Capture the cell that displays the provided text and extract its [X, Y] central coordinate. 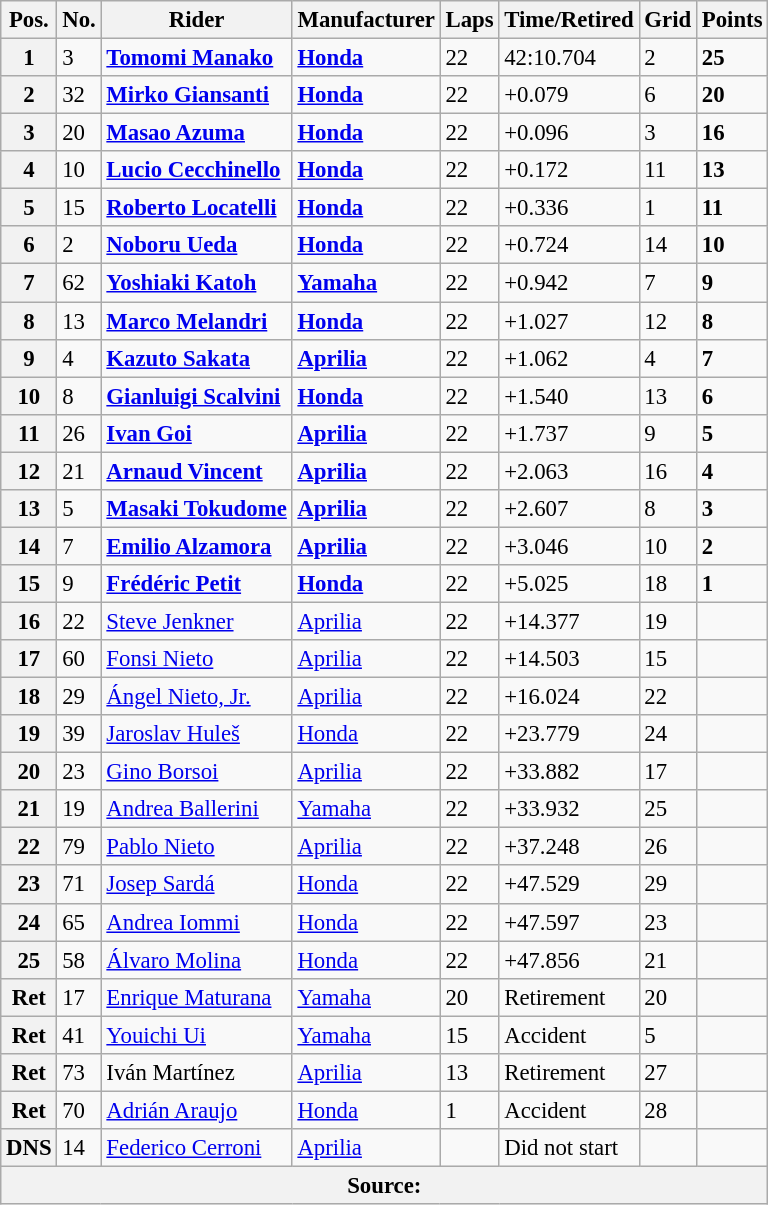
+0.079 [569, 95]
DNS [29, 1148]
+3.046 [569, 546]
+47.856 [569, 960]
+2.063 [569, 471]
Tomomi Manako [196, 58]
Steve Jenkner [196, 621]
Time/Retired [569, 20]
28 [668, 1110]
32 [79, 95]
+0.172 [569, 170]
+33.932 [569, 809]
+0.942 [569, 283]
+0.096 [569, 133]
+23.779 [569, 734]
27 [668, 1073]
+47.529 [569, 885]
Points [732, 20]
Mirko Giansanti [196, 95]
+16.024 [569, 697]
65 [79, 922]
Frédéric Petit [196, 584]
Federico Cerroni [196, 1148]
Noboru Ueda [196, 245]
Laps [470, 20]
Did not start [569, 1148]
+1.540 [569, 396]
Emilio Alzamora [196, 546]
Roberto Locatelli [196, 208]
Álvaro Molina [196, 960]
Jaroslav Huleš [196, 734]
+5.025 [569, 584]
Adrián Araujo [196, 1110]
+14.503 [569, 659]
70 [79, 1110]
79 [79, 847]
+0.336 [569, 208]
Fonsi Nieto [196, 659]
+2.607 [569, 509]
+0.724 [569, 245]
Rider [196, 20]
Pos. [29, 20]
Yoshiaki Katoh [196, 283]
Grid [668, 20]
Josep Sardá [196, 885]
+1.027 [569, 321]
Lucio Cecchinello [196, 170]
Ángel Nieto, Jr. [196, 697]
39 [79, 734]
Gino Borsoi [196, 772]
41 [79, 1035]
Iván Martínez [196, 1073]
73 [79, 1073]
Youichi Ui [196, 1035]
Gianluigi Scalvini [196, 396]
+33.882 [569, 772]
62 [79, 283]
+14.377 [569, 621]
71 [79, 885]
Kazuto Sakata [196, 358]
Manufacturer [366, 20]
+1.737 [569, 433]
+37.248 [569, 847]
Enrique Maturana [196, 997]
Arnaud Vincent [196, 471]
Andrea Ballerini [196, 809]
No. [79, 20]
Pablo Nieto [196, 847]
+1.062 [569, 358]
58 [79, 960]
+47.597 [569, 922]
Ivan Goi [196, 433]
Andrea Iommi [196, 922]
Masaki Tokudome [196, 509]
42:10.704 [569, 58]
Marco Melandri [196, 321]
60 [79, 659]
Source: [384, 1185]
Masao Azuma [196, 133]
